For the text-containing cell, return its midpoint in (x, y) coordinate format. 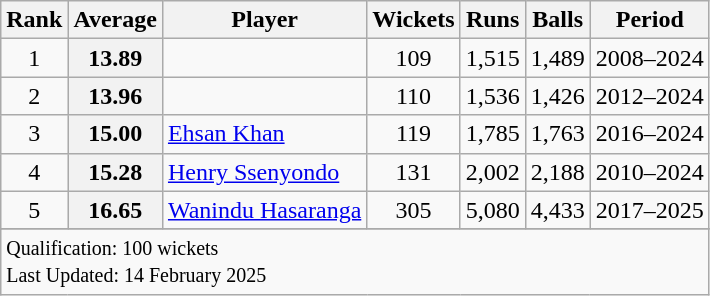
305 (414, 210)
2,002 (492, 172)
15.00 (116, 134)
1,536 (492, 96)
2008–2024 (650, 58)
Average (116, 20)
1,785 (492, 134)
Rank (34, 20)
109 (414, 58)
5 (34, 210)
2,188 (558, 172)
119 (414, 134)
Balls (558, 20)
110 (414, 96)
2017–2025 (650, 210)
4 (34, 172)
Ehsan Khan (264, 134)
Period (650, 20)
5,080 (492, 210)
2012–2024 (650, 96)
1 (34, 58)
1,763 (558, 134)
Henry Ssenyondo (264, 172)
131 (414, 172)
2 (34, 96)
15.28 (116, 172)
1,515 (492, 58)
13.89 (116, 58)
3 (34, 134)
16.65 (116, 210)
13.96 (116, 96)
Qualification: 100 wicketsLast Updated: 14 February 2025 (356, 262)
2010–2024 (650, 172)
Player (264, 20)
1,426 (558, 96)
Runs (492, 20)
1,489 (558, 58)
Wanindu Hasaranga (264, 210)
4,433 (558, 210)
Wickets (414, 20)
2016–2024 (650, 134)
